Scan for the cell matching the given text and deliver its (x, y) coordinate at center. 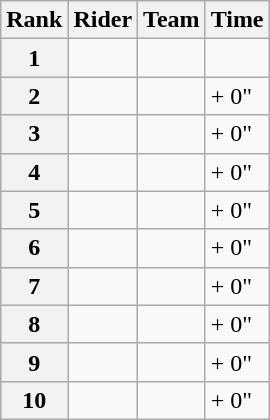
Rank (34, 20)
Time (237, 20)
1 (34, 58)
3 (34, 134)
Team (172, 20)
9 (34, 362)
7 (34, 286)
10 (34, 400)
6 (34, 248)
4 (34, 172)
2 (34, 96)
Rider (103, 20)
5 (34, 210)
8 (34, 324)
